Capture the cell that displays the provided text and extract its [x, y] central coordinate. 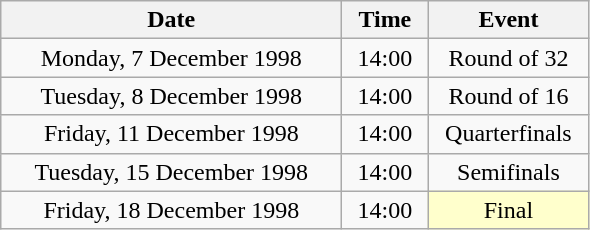
Final [508, 210]
Tuesday, 8 December 1998 [172, 96]
Round of 32 [508, 58]
Friday, 18 December 1998 [172, 210]
Date [172, 20]
Time [385, 20]
Semifinals [508, 172]
Round of 16 [508, 96]
Quarterfinals [508, 134]
Event [508, 20]
Friday, 11 December 1998 [172, 134]
Tuesday, 15 December 1998 [172, 172]
Monday, 7 December 1998 [172, 58]
